Extract the (x, y) coordinate from the center of the cell holding the provided text.  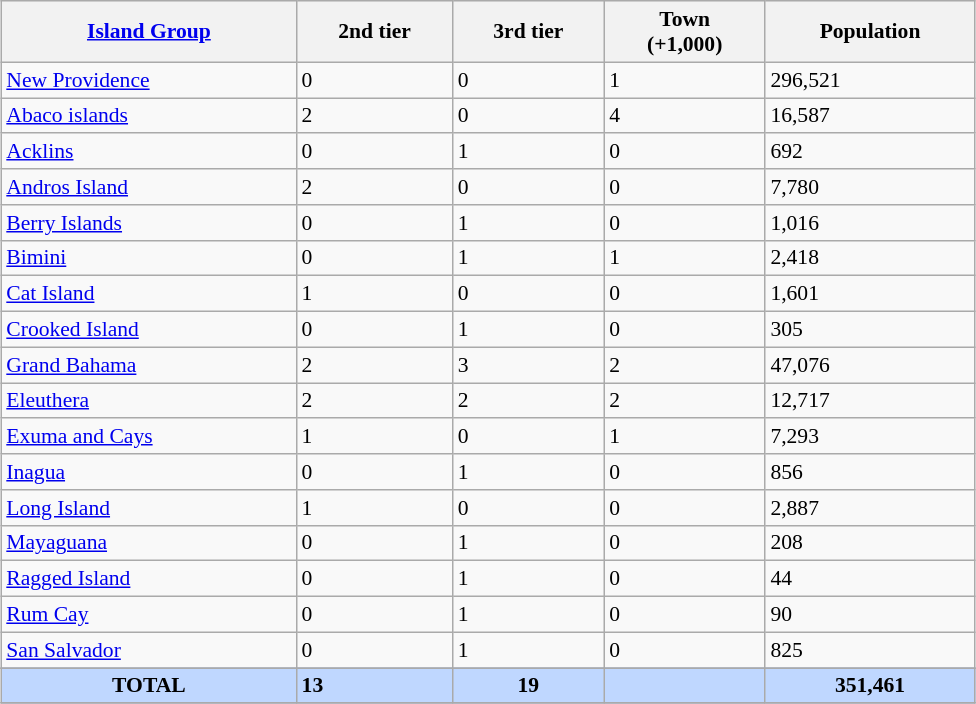
7,293 (870, 436)
Inagua (148, 472)
Ragged Island (148, 579)
825 (870, 650)
Eleuthera (148, 400)
1,016 (870, 222)
1,601 (870, 294)
351,461 (870, 686)
Population (870, 32)
Rum Cay (148, 614)
305 (870, 329)
856 (870, 472)
13 (375, 686)
Long Island (148, 507)
7,780 (870, 187)
3 (529, 365)
Town(+1,000) (684, 32)
Berry Islands (148, 222)
2,887 (870, 507)
12,717 (870, 400)
3rd tier (529, 32)
Bimini (148, 258)
San Salvador (148, 650)
4 (684, 116)
208 (870, 543)
90 (870, 614)
Exuma and Cays (148, 436)
New Providence (148, 80)
Mayaguana (148, 543)
Grand Bahama (148, 365)
16,587 (870, 116)
296,521 (870, 80)
Andros Island (148, 187)
Acklins (148, 151)
2,418 (870, 258)
Abaco islands (148, 116)
Crooked Island (148, 329)
19 (529, 686)
2nd tier (375, 32)
47,076 (870, 365)
44 (870, 579)
Cat Island (148, 294)
692 (870, 151)
Island Group (148, 32)
TOTAL (148, 686)
